Pinpoint the cell where the given text exists, returning its (x, y) midpoint coordinate. 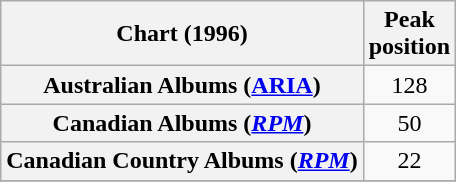
Peak position (409, 34)
50 (409, 123)
Australian Albums (ARIA) (182, 85)
128 (409, 85)
Canadian Albums (RPM) (182, 123)
Chart (1996) (182, 34)
Canadian Country Albums (RPM) (182, 161)
22 (409, 161)
